For the text-containing cell, return its midpoint in (X, Y) coordinate format. 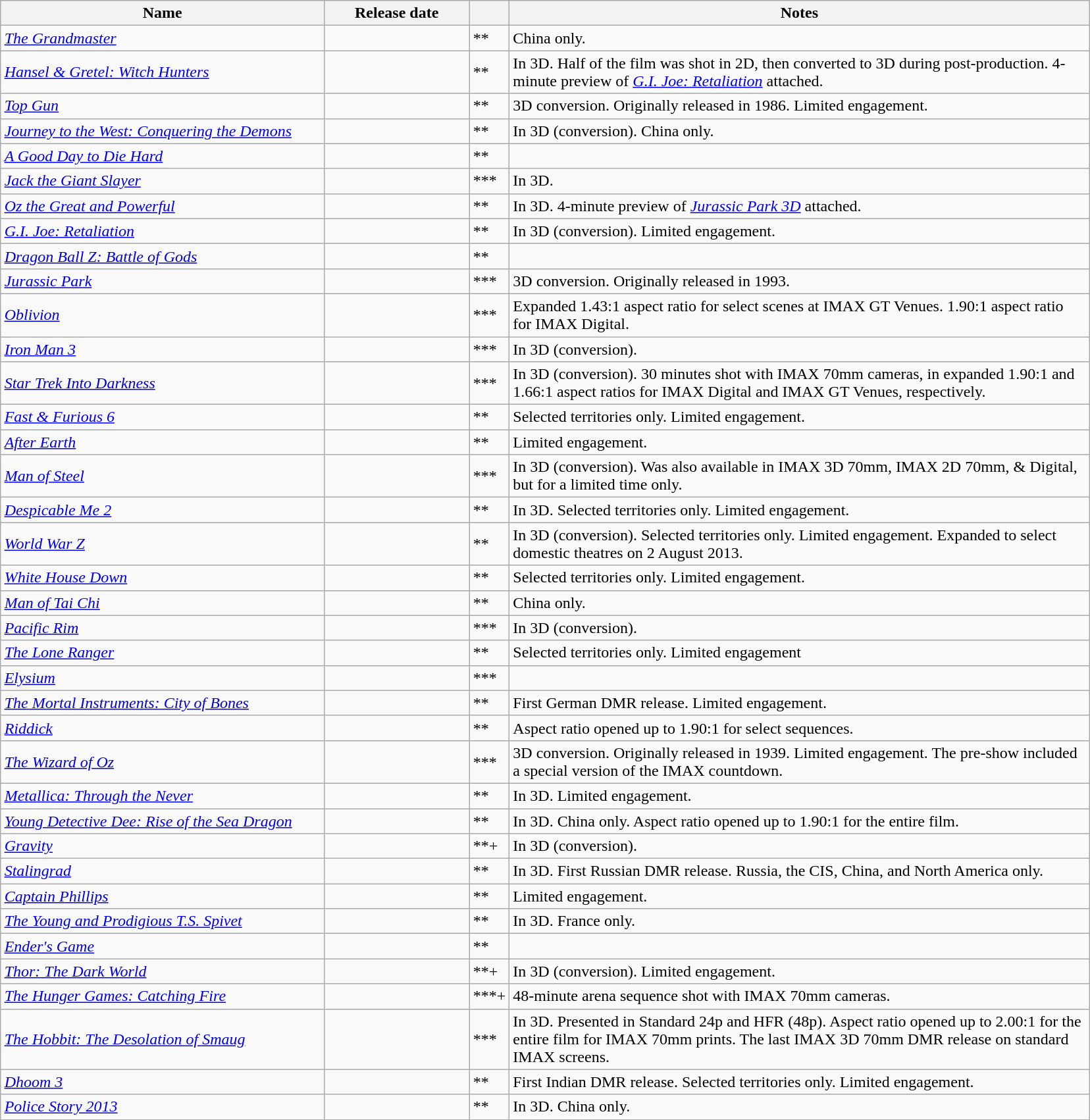
Dragon Ball Z: Battle of Gods (162, 256)
In 3D (conversion). Selected territories only. Limited engagement. Expanded to select domestic theatres on 2 August 2013. (799, 544)
Name (162, 13)
Thor: The Dark World (162, 971)
After Earth (162, 442)
Fast & Furious 6 (162, 417)
Jurassic Park (162, 281)
Despicable Me 2 (162, 510)
Man of Tai Chi (162, 603)
3D conversion. Originally released in 1986. Limited engagement. (799, 106)
White House Down (162, 578)
In 3D (conversion). China only. (799, 131)
The Mortal Instruments: City of Bones (162, 703)
Oz the Great and Powerful (162, 206)
Pacific Rim (162, 628)
World War Z (162, 544)
Iron Man 3 (162, 349)
In 3D. Selected territories only. Limited engagement. (799, 510)
Top Gun (162, 106)
Star Trek Into Darkness (162, 383)
Riddick (162, 728)
Release date (396, 13)
Aspect ratio opened up to 1.90:1 for select sequences. (799, 728)
Man of Steel (162, 476)
Notes (799, 13)
48-minute arena sequence shot with IMAX 70mm cameras. (799, 996)
First Indian DMR release. Selected territories only. Limited engagement. (799, 1082)
Police Story 2013 (162, 1107)
Selected territories only. Limited engagement (799, 653)
In 3D. 4-minute preview of Jurassic Park 3D attached. (799, 206)
3D conversion. Originally released in 1939. Limited engagement. The pre-show included a special version of the IMAX countdown. (799, 762)
Oblivion (162, 315)
Metallica: Through the Never (162, 796)
Ender's Game (162, 946)
A Good Day to Die Hard (162, 156)
In 3D. Half of the film was shot in 2D, then converted to 3D during post-production. 4-minute preview of G.I. Joe: Retaliation attached. (799, 72)
Stalingrad (162, 871)
The Lone Ranger (162, 653)
In 3D. China only. Aspect ratio opened up to 1.90:1 for the entire film. (799, 821)
In 3D (conversion). Was also available in IMAX 3D 70mm, IMAX 2D 70mm, & Digital, but for a limited time only. (799, 476)
In 3D. Limited engagement. (799, 796)
In 3D. First Russian DMR release. Russia, the CIS, China, and North America only. (799, 871)
The Hunger Games: Catching Fire (162, 996)
The Young and Prodigious T.S. Spivet (162, 921)
Expanded 1.43:1 aspect ratio for select scenes at IMAX GT Venues. 1.90:1 aspect ratio for IMAX Digital. (799, 315)
Captain Phillips (162, 896)
In 3D. (799, 181)
The Wizard of Oz (162, 762)
Hansel & Gretel: Witch Hunters (162, 72)
First German DMR release. Limited engagement. (799, 703)
Dhoom 3 (162, 1082)
G.I. Joe: Retaliation (162, 231)
The Grandmaster (162, 38)
Gravity (162, 846)
In 3D. France only. (799, 921)
3D conversion. Originally released in 1993. (799, 281)
Elysium (162, 678)
The Hobbit: The Desolation of Smaug (162, 1039)
Young Detective Dee: Rise of the Sea Dragon (162, 821)
Jack the Giant Slayer (162, 181)
Journey to the West: Conquering the Demons (162, 131)
In 3D. China only. (799, 1107)
***+ (490, 996)
